Find where the given text appears and provide that cell's center as (x, y) coordinate. 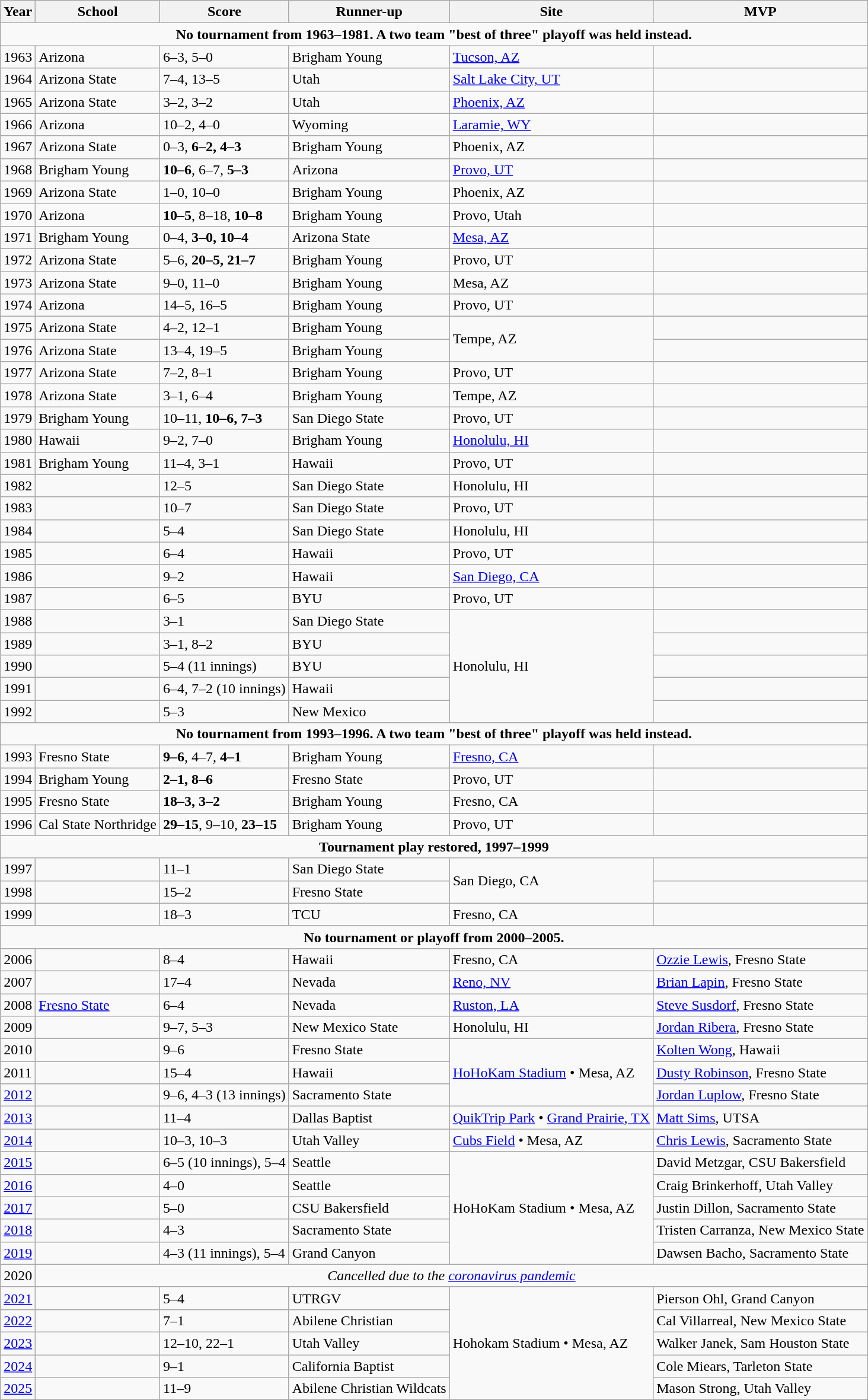
1981 (18, 463)
9–0, 11–0 (225, 283)
9–6, 4–7, 4–1 (225, 757)
Mason Strong, Utah Valley (760, 1389)
1996 (18, 824)
2–1, 8–6 (225, 779)
10–2, 4–0 (225, 125)
2006 (18, 959)
1971 (18, 237)
1972 (18, 260)
No tournament from 1963–1981. A two team "best of three" playoff was held instead. (434, 34)
Craig Brinkerhoff, Utah Valley (760, 1185)
Wyoming (369, 125)
Cal State Northridge (98, 824)
0–3, 6–2, 4–3 (225, 147)
Matt Sims, UTSA (760, 1118)
Salt Lake City, UT (551, 79)
1992 (18, 712)
1991 (18, 689)
Laramie, WY (551, 125)
12–5 (225, 486)
1987 (18, 598)
5–4 (11 innings) (225, 666)
California Baptist (369, 1366)
2015 (18, 1163)
11–1 (225, 869)
Jordan Luplow, Fresno State (760, 1095)
1980 (18, 441)
6–5 (10 innings), 5–4 (225, 1163)
Cubs Field • Mesa, AZ (551, 1140)
1999 (18, 914)
5–0 (225, 1208)
CSU Bakersfield (369, 1208)
7–1 (225, 1321)
5–6, 20–5, 21–7 (225, 260)
9–2, 7–0 (225, 441)
1982 (18, 486)
14–5, 16–5 (225, 305)
No tournament or playoff from 2000–2005. (434, 937)
1983 (18, 508)
4–3 (11 innings), 5–4 (225, 1253)
1966 (18, 125)
Provo, Utah (551, 215)
3–1 (225, 621)
Tournament play restored, 1997–1999 (434, 847)
No tournament from 1993–1996. A two team "best of three" playoff was held instead. (434, 734)
2021 (18, 1298)
2017 (18, 1208)
6–3, 5–0 (225, 57)
9–6, 4–3 (13 innings) (225, 1095)
1989 (18, 643)
18–3 (225, 914)
2013 (18, 1118)
4–0 (225, 1185)
MVP (760, 12)
QuikTrip Park • Grand Prairie, TX (551, 1118)
1965 (18, 102)
New Mexico State (369, 1028)
Grand Canyon (369, 1253)
1994 (18, 779)
Ruston, LA (551, 1005)
Site (551, 12)
1968 (18, 170)
2010 (18, 1050)
School (98, 12)
9–1 (225, 1366)
9–6 (225, 1050)
1975 (18, 328)
2007 (18, 982)
11–4, 3–1 (225, 463)
2023 (18, 1343)
Cole Miears, Tarleton State (760, 1366)
1997 (18, 869)
1998 (18, 892)
3–1, 8–2 (225, 643)
3–2, 3–2 (225, 102)
Steve Susdorf, Fresno State (760, 1005)
1967 (18, 147)
3–1, 6–4 (225, 396)
10–5, 8–18, 10–8 (225, 215)
1969 (18, 192)
Ozzie Lewis, Fresno State (760, 959)
1978 (18, 396)
2016 (18, 1185)
7–2, 8–1 (225, 373)
Dawsen Bacho, Sacramento State (760, 1253)
1979 (18, 418)
15–4 (225, 1073)
Year (18, 12)
1973 (18, 283)
6–5 (225, 598)
Jordan Ribera, Fresno State (760, 1028)
29–15, 9–10, 23–15 (225, 824)
12–10, 22–1 (225, 1343)
Runner-up (369, 12)
Tristen Carranza, New Mexico State (760, 1230)
1993 (18, 757)
Justin Dillon, Sacramento State (760, 1208)
2024 (18, 1366)
15–2 (225, 892)
TCU (369, 914)
5–3 (225, 712)
11–4 (225, 1118)
0–4, 3–0, 10–4 (225, 237)
10–11, 10–6, 7–3 (225, 418)
1988 (18, 621)
Dallas Baptist (369, 1118)
Abilene Christian (369, 1321)
2022 (18, 1321)
2011 (18, 1073)
Cal Villarreal, New Mexico State (760, 1321)
4–3 (225, 1230)
10–7 (225, 508)
UTRGV (369, 1298)
10–3, 10–3 (225, 1140)
1984 (18, 531)
2019 (18, 1253)
Walker Janek, Sam Houston State (760, 1343)
Dusty Robinson, Fresno State (760, 1073)
4–2, 12–1 (225, 328)
Abilene Christian Wildcats (369, 1389)
2014 (18, 1140)
9–7, 5–3 (225, 1028)
2020 (18, 1275)
2025 (18, 1389)
9–2 (225, 576)
1990 (18, 666)
Score (225, 12)
7–4, 13–5 (225, 79)
New Mexico (369, 712)
11–9 (225, 1389)
Reno, NV (551, 982)
Brian Lapin, Fresno State (760, 982)
1986 (18, 576)
Kolten Wong, Hawaii (760, 1050)
1985 (18, 553)
1–0, 10–0 (225, 192)
Pierson Ohl, Grand Canyon (760, 1298)
1963 (18, 57)
Cancelled due to the coronavirus pandemic (452, 1275)
8–4 (225, 959)
1977 (18, 373)
10–6, 6–7, 5–3 (225, 170)
2009 (18, 1028)
Tucson, AZ (551, 57)
David Metzgar, CSU Bakersfield (760, 1163)
17–4 (225, 982)
1970 (18, 215)
Hohokam Stadium • Mesa, AZ (551, 1343)
2012 (18, 1095)
13–4, 19–5 (225, 350)
Chris Lewis, Sacramento State (760, 1140)
18–3, 3–2 (225, 802)
1976 (18, 350)
2008 (18, 1005)
6–4, 7–2 (10 innings) (225, 689)
1964 (18, 79)
2018 (18, 1230)
1995 (18, 802)
1974 (18, 305)
